Determine the [X, Y] coordinate at the center of the cell enclosing the given text.  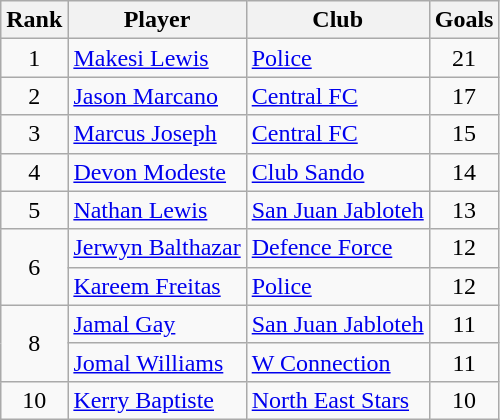
1 [34, 58]
Nathan Lewis [157, 210]
Devon Modeste [157, 172]
Jamal Gay [157, 324]
Defence Force [338, 248]
6 [34, 267]
Makesi Lewis [157, 58]
Jason Marcano [157, 96]
13 [464, 210]
3 [34, 134]
Club Sando [338, 172]
Kareem Freitas [157, 286]
W Connection [338, 362]
Kerry Baptiste [157, 400]
Jomal Williams [157, 362]
5 [34, 210]
15 [464, 134]
21 [464, 58]
Rank [34, 20]
Marcus Joseph [157, 134]
14 [464, 172]
Goals [464, 20]
4 [34, 172]
8 [34, 343]
2 [34, 96]
17 [464, 96]
North East Stars [338, 400]
Jerwyn Balthazar [157, 248]
Club [338, 20]
Player [157, 20]
